Locate the cell with the specified text and output its [X, Y] center coordinate. 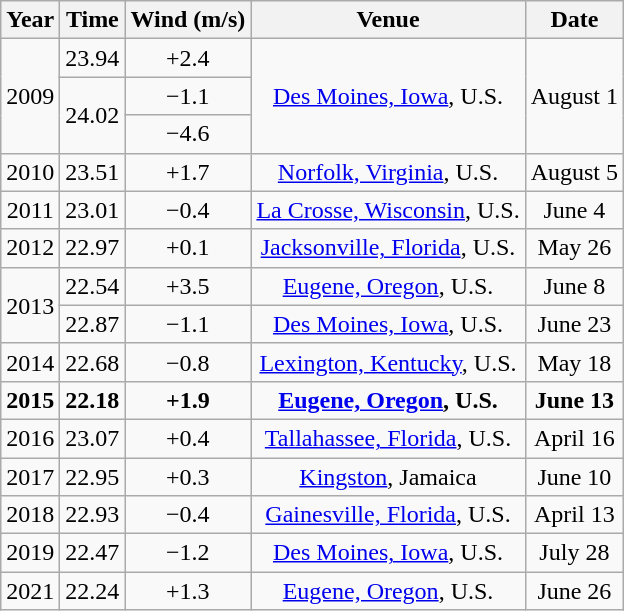
2019 [30, 553]
2010 [30, 172]
2009 [30, 96]
+1.3 [188, 591]
May 26 [574, 248]
22.97 [92, 248]
22.47 [92, 553]
Year [30, 20]
Time [92, 20]
Venue [388, 20]
July 28 [574, 553]
+1.7 [188, 172]
23.94 [92, 58]
+0.3 [188, 477]
2015 [30, 400]
+1.9 [188, 400]
Lexington, Kentucky, U.S. [388, 362]
2018 [30, 515]
22.87 [92, 324]
Wind (m/s) [188, 20]
22.54 [92, 286]
+3.5 [188, 286]
June 10 [574, 477]
−0.8 [188, 362]
+2.4 [188, 58]
Norfolk, Virginia, U.S. [388, 172]
La Crosse, Wisconsin, U.S. [388, 210]
23.07 [92, 438]
22.95 [92, 477]
August 5 [574, 172]
June 26 [574, 591]
22.68 [92, 362]
24.02 [92, 115]
+0.1 [188, 248]
22.93 [92, 515]
May 18 [574, 362]
2013 [30, 305]
−4.6 [188, 134]
Tallahassee, Florida, U.S. [388, 438]
2016 [30, 438]
2017 [30, 477]
June 8 [574, 286]
Kingston, Jamaica [388, 477]
April 13 [574, 515]
June 13 [574, 400]
August 1 [574, 96]
+0.4 [188, 438]
2012 [30, 248]
April 16 [574, 438]
22.24 [92, 591]
22.18 [92, 400]
Date [574, 20]
2021 [30, 591]
2011 [30, 210]
23.01 [92, 210]
23.51 [92, 172]
2014 [30, 362]
Gainesville, Florida, U.S. [388, 515]
June 4 [574, 210]
Jacksonville, Florida, U.S. [388, 248]
June 23 [574, 324]
−1.2 [188, 553]
